Determine the [X, Y] coordinate at the center of the cell enclosing the given text.  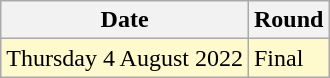
Round [288, 20]
Final [288, 58]
Thursday 4 August 2022 [125, 58]
Date [125, 20]
